Return the [x, y] coordinate for the center point of the cell that contains the specified text.  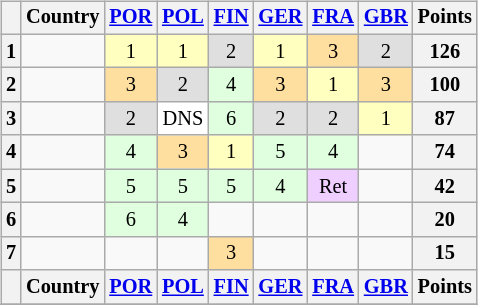
87 [445, 119]
74 [445, 152]
7 [11, 253]
Ret [333, 186]
126 [445, 51]
42 [445, 186]
20 [445, 220]
DNS [183, 119]
100 [445, 85]
15 [445, 253]
